Extract the (X, Y) coordinate from the center of the cell holding the provided text.  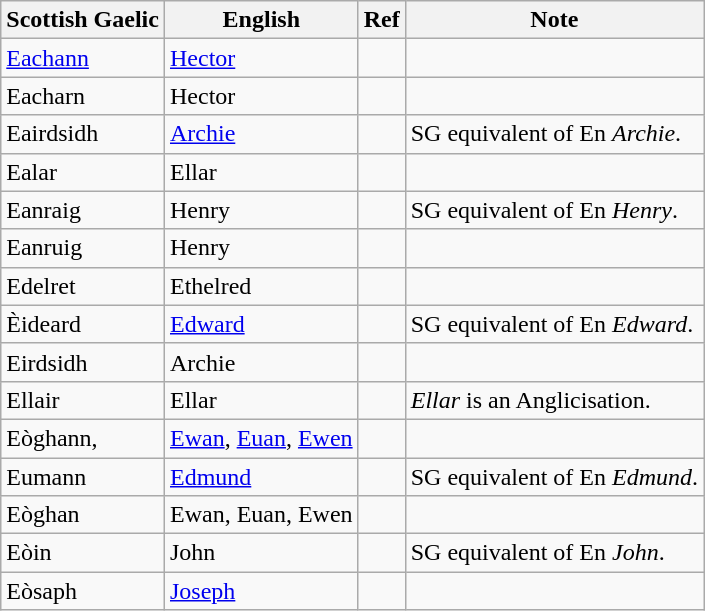
Èideard (83, 324)
SG equivalent of En John. (554, 553)
Ethelred (261, 286)
SG equivalent of En Henry. (554, 210)
John (261, 553)
Edmund (261, 477)
Scottish Gaelic (83, 20)
Ellar is an Anglicisation. (554, 400)
Eanruig (83, 248)
Eairdsidh (83, 134)
Eachann (83, 58)
Eòghann, (83, 438)
Ref (382, 20)
Ealar (83, 172)
Note (554, 20)
Eumann (83, 477)
Eanraig (83, 210)
Eacharn (83, 96)
SG equivalent of En Archie. (554, 134)
Edelret (83, 286)
Joseph (261, 591)
Eòghan (83, 515)
Ellair (83, 400)
Eirdsidh (83, 362)
Eòin (83, 553)
SG equivalent of En Edward. (554, 324)
English (261, 20)
SG equivalent of En Edmund. (554, 477)
Edward (261, 324)
Eòsaph (83, 591)
